Pinpoint the cell where the given text exists, returning its [X, Y] midpoint coordinate. 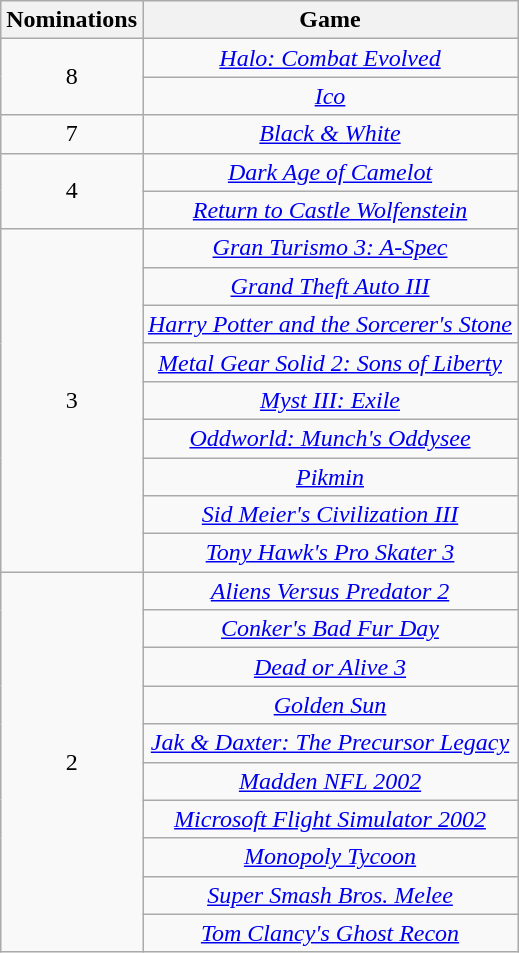
Madden NFL 2002 [330, 781]
Monopoly Tycoon [330, 857]
Black & White [330, 134]
3 [72, 400]
Gran Turismo 3: A-Spec [330, 248]
Metal Gear Solid 2: Sons of Liberty [330, 362]
Pikmin [330, 477]
4 [72, 191]
Nominations [72, 20]
Golden Sun [330, 705]
Dark Age of Camelot [330, 172]
Halo: Combat Evolved [330, 58]
Jak & Daxter: The Precursor Legacy [330, 743]
Myst III: Exile [330, 400]
Tony Hawk's Pro Skater 3 [330, 553]
Microsoft Flight Simulator 2002 [330, 819]
Oddworld: Munch's Oddysee [330, 438]
Super Smash Bros. Melee [330, 895]
7 [72, 134]
Sid Meier's Civilization III [330, 515]
Ico [330, 96]
Return to Castle Wolfenstein [330, 210]
Aliens Versus Predator 2 [330, 591]
Game [330, 20]
Tom Clancy's Ghost Recon [330, 933]
8 [72, 77]
Conker's Bad Fur Day [330, 629]
Grand Theft Auto III [330, 286]
Dead or Alive 3 [330, 667]
Harry Potter and the Sorcerer's Stone [330, 324]
2 [72, 762]
